Detect which cell encompasses the target text, then output its (x, y) center coordinate. 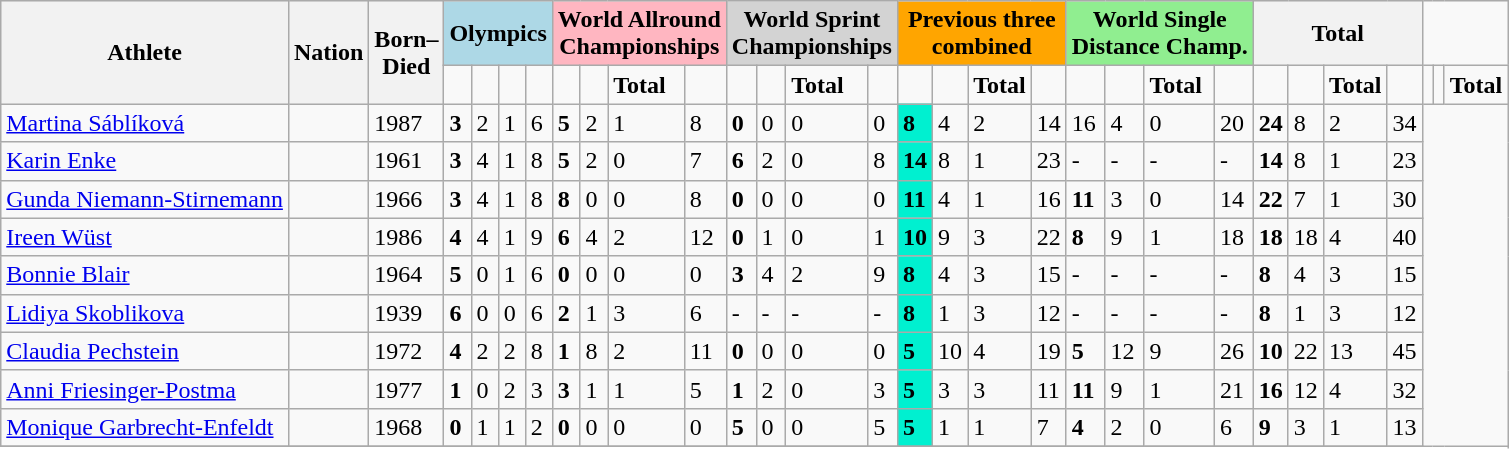
30 (1404, 199)
World SprintChampionships (812, 34)
Karin Enke (145, 161)
1968 (406, 427)
Bonnie Blair (145, 275)
21 (1234, 389)
Ireen Wüst (145, 237)
Monique Garbrecht-Enfeldt (145, 427)
24 (1270, 123)
19 (1048, 351)
Lidiya Skoblikova (145, 313)
Nation (328, 52)
1986 (406, 237)
Olympics (498, 34)
1987 (406, 123)
Athlete (145, 52)
45 (1404, 351)
Anni Friesinger-Postma (145, 389)
20 (1234, 123)
1966 (406, 199)
Martina Sáblíková (145, 123)
40 (1404, 237)
34 (1404, 123)
World SingleDistance Champ. (1160, 34)
Claudia Pechstein (145, 351)
Gunda Niemann-Stirnemann (145, 199)
1939 (406, 313)
World AllroundChampionships (639, 34)
Previous threecombined (982, 34)
1977 (406, 389)
1972 (406, 351)
32 (1404, 389)
1961 (406, 161)
Born–Died (406, 52)
1964 (406, 275)
26 (1234, 351)
